Find where the given text appears and provide that cell's center as [x, y] coordinate. 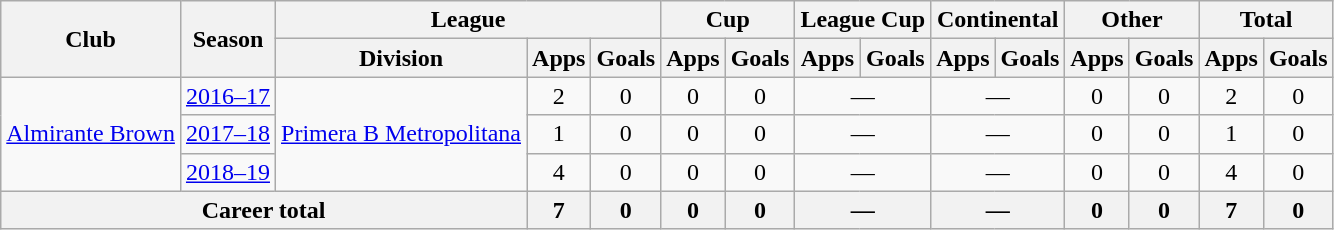
2018–19 [228, 172]
Division [402, 58]
Cup [728, 20]
Other [1132, 20]
Almirante Brown [91, 134]
Primera B Metropolitana [402, 134]
League Cup [863, 20]
League [468, 20]
Continental [998, 20]
Total [1266, 20]
Career total [264, 210]
Club [91, 39]
2016–17 [228, 96]
Season [228, 39]
2017–18 [228, 134]
